Capture the cell that displays the provided text and extract its [x, y] central coordinate. 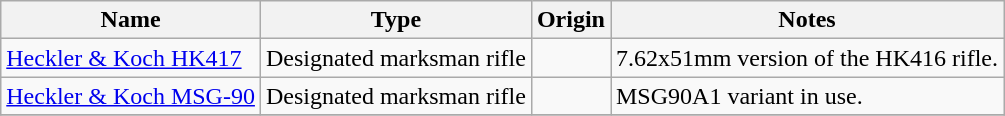
Name [131, 20]
Heckler & Koch MSG-90 [131, 96]
Heckler & Koch HK417 [131, 58]
Origin [570, 20]
Type [396, 20]
7.62x51mm version of the HK416 rifle. [806, 58]
MSG90A1 variant in use. [806, 96]
Notes [806, 20]
